Search for the cell housing the specified text and yield its [x, y] center coordinate. 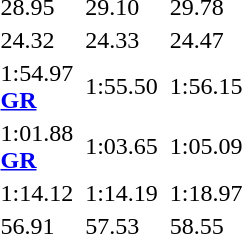
1:55.50 [122, 86]
1:03.65 [122, 146]
24.33 [122, 40]
1:14.19 [122, 193]
